Extract the [X, Y] coordinate from the center of the cell holding the provided text.  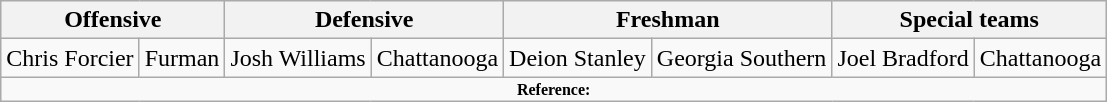
Offensive [113, 20]
Deion Stanley [578, 58]
Georgia Southern [742, 58]
Special teams [970, 20]
Furman [182, 58]
Josh Williams [298, 58]
Joel Bradford [903, 58]
Defensive [364, 20]
Freshman [668, 20]
Reference: [554, 89]
Chris Forcier [70, 58]
